Search for the cell housing the specified text and yield its [x, y] center coordinate. 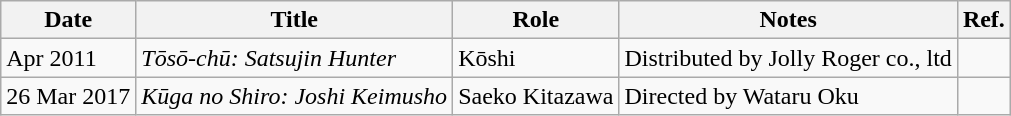
Distributed by Jolly Roger co., ltd [788, 58]
Role [536, 20]
Tōsō-chū: Satsujin Hunter [294, 58]
Notes [788, 20]
Directed by Wataru Oku [788, 96]
Saeko Kitazawa [536, 96]
Kōshi [536, 58]
Ref. [984, 20]
Kūga no Shiro: Joshi Keimusho [294, 96]
Apr 2011 [68, 58]
Date [68, 20]
26 Mar 2017 [68, 96]
Title [294, 20]
